For the text-containing cell, return its midpoint in (X, Y) coordinate format. 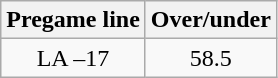
Pregame line (74, 20)
Over/under (210, 20)
58.5 (210, 58)
LA –17 (74, 58)
